From the cell containing the given text, extract its center point as [X, Y] coordinate. 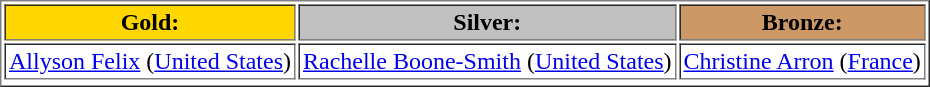
Christine Arron (France) [802, 62]
Gold: [150, 22]
Silver: [487, 22]
Allyson Felix (United States) [150, 62]
Rachelle Boone-Smith (United States) [487, 62]
Bronze: [802, 22]
